Detect which cell encompasses the target text, then output its [x, y] center coordinate. 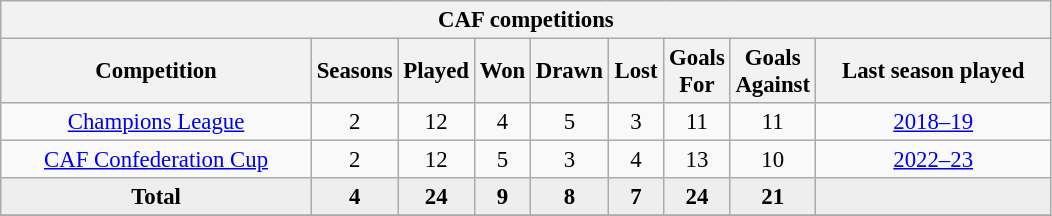
Competition [156, 72]
Goals For [697, 72]
Last season played [933, 72]
Champions League [156, 122]
2018–19 [933, 122]
CAF Confederation Cup [156, 160]
7 [636, 197]
CAF competitions [526, 20]
Won [502, 72]
Total [156, 197]
Drawn [570, 72]
Seasons [354, 72]
Played [436, 72]
2022–23 [933, 160]
8 [570, 197]
10 [772, 160]
Goals Against [772, 72]
13 [697, 160]
Lost [636, 72]
21 [772, 197]
9 [502, 197]
